Provide the [X, Y] coordinate of the cell's center where the given text is located.  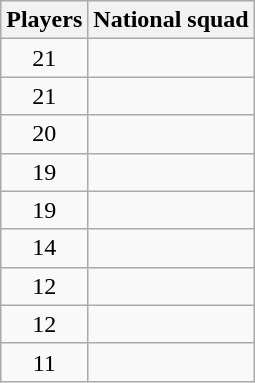
11 [44, 362]
National squad [171, 20]
20 [44, 134]
Players [44, 20]
14 [44, 248]
